Determine the [X, Y] coordinate at the center of the cell enclosing the given text.  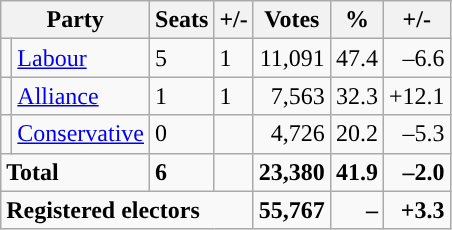
0 [182, 134]
Conservative [81, 134]
–6.6 [416, 58]
32.3 [356, 96]
+3.3 [416, 210]
7,563 [292, 96]
+12.1 [416, 96]
6 [182, 172]
% [356, 20]
Alliance [81, 96]
–5.3 [416, 134]
4,726 [292, 134]
Labour [81, 58]
20.2 [356, 134]
Seats [182, 20]
23,380 [292, 172]
11,091 [292, 58]
41.9 [356, 172]
–2.0 [416, 172]
5 [182, 58]
Registered electors [128, 210]
Party [76, 20]
Votes [292, 20]
47.4 [356, 58]
Total [76, 172]
– [356, 210]
55,767 [292, 210]
